Capture the cell that displays the provided text and extract its (x, y) central coordinate. 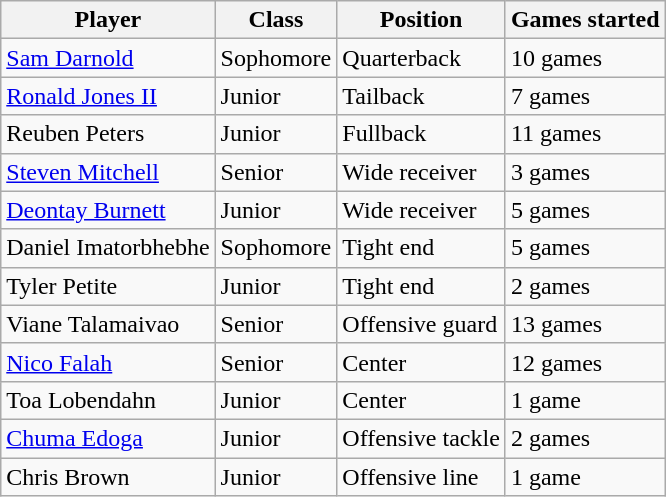
Fullback (422, 134)
Viane Talamaivao (108, 324)
Sam Darnold (108, 58)
3 games (585, 172)
Chris Brown (108, 477)
11 games (585, 134)
Quarterback (422, 58)
Offensive tackle (422, 438)
Chuma Edoga (108, 438)
12 games (585, 362)
Ronald Jones II (108, 96)
7 games (585, 96)
Steven Mitchell (108, 172)
Tyler Petite (108, 286)
Offensive guard (422, 324)
13 games (585, 324)
Games started (585, 20)
Toa Lobendahn (108, 400)
Daniel Imatorbhebhe (108, 248)
Offensive line (422, 477)
Position (422, 20)
Nico Falah (108, 362)
Deontay Burnett (108, 210)
Class (276, 20)
Player (108, 20)
Tailback (422, 96)
10 games (585, 58)
Reuben Peters (108, 134)
